Provide the (x, y) coordinate of the cell's center where the given text is located.  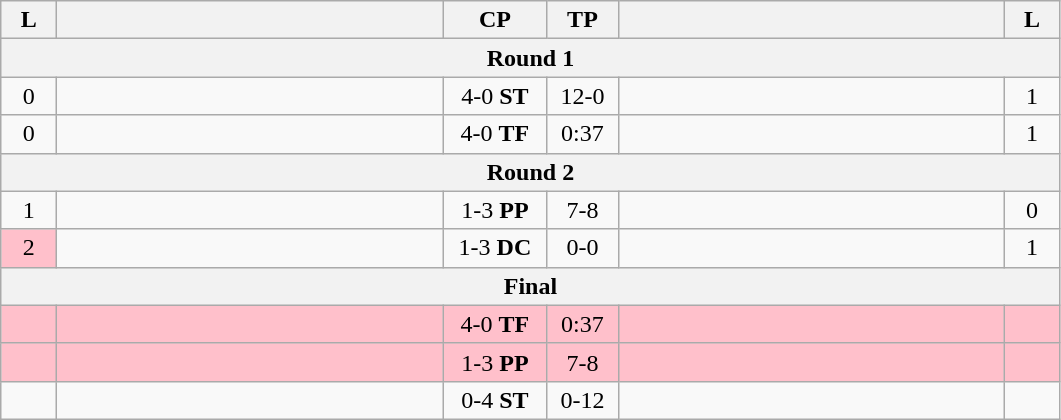
Round 1 (530, 58)
1-3 DC (495, 248)
Final (530, 286)
0-0 (582, 248)
2 (29, 248)
Round 2 (530, 172)
12-0 (582, 96)
CP (495, 20)
0-12 (582, 400)
TP (582, 20)
0-4 ST (495, 400)
4-0 ST (495, 96)
